Detect which cell encompasses the target text, then output its [X, Y] center coordinate. 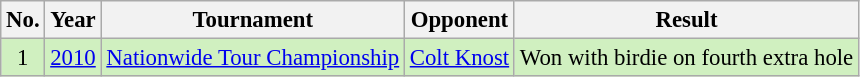
Tournament [252, 20]
Opponent [459, 20]
Colt Knost [459, 58]
No. [23, 20]
Result [686, 20]
Nationwide Tour Championship [252, 58]
Year [73, 20]
Won with birdie on fourth extra hole [686, 58]
1 [23, 58]
2010 [73, 58]
